Scan for the cell matching the given text and deliver its [X, Y] coordinate at center. 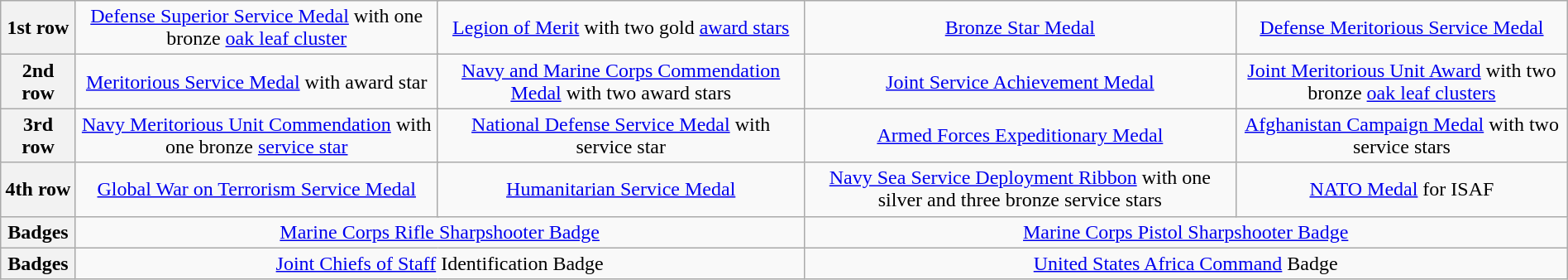
2nd row [38, 81]
Marine Corps Pistol Sharpshooter Badge [1186, 232]
Defense Superior Service Medal with one bronze oak leaf cluster [256, 28]
Bronze Star Medal [1020, 28]
Defense Meritorious Service Medal [1403, 28]
Navy Sea Service Deployment Ribbon with one silver and three bronze service stars [1020, 189]
1st row [38, 28]
United States Africa Command Badge [1186, 263]
Navy Meritorious Unit Commendation with one bronze service star [256, 136]
Humanitarian Service Medal [620, 189]
Legion of Merit with two gold award stars [620, 28]
Meritorious Service Medal with award star [256, 81]
Afghanistan Campaign Medal with two service stars [1403, 136]
Marine Corps Rifle Sharpshooter Badge [440, 232]
Joint Meritorious Unit Award with two bronze oak leaf clusters [1403, 81]
Navy and Marine Corps Commendation Medal with two award stars [620, 81]
Joint Chiefs of Staff Identification Badge [440, 263]
Joint Service Achievement Medal [1020, 81]
4th row [38, 189]
Armed Forces Expeditionary Medal [1020, 136]
NATO Medal for ISAF [1403, 189]
3rd row [38, 136]
Global War on Terrorism Service Medal [256, 189]
National Defense Service Medal with service star [620, 136]
